Provide the (X, Y) coordinate of the cell's center where the given text is located.  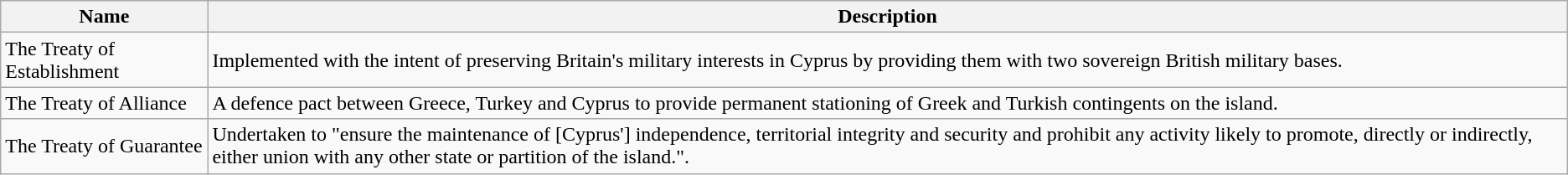
The Treaty of Guarantee (104, 146)
A defence pact between Greece, Turkey and Cyprus to provide permanent stationing of Greek and Turkish contingents on the island. (888, 103)
Implemented with the intent of preserving Britain's military interests in Cyprus by providing them with two sovereign British military bases. (888, 60)
The Treaty of Alliance (104, 103)
Name (104, 17)
The Treaty of Establishment (104, 60)
Description (888, 17)
